Detect which cell encompasses the target text, then output its (X, Y) center coordinate. 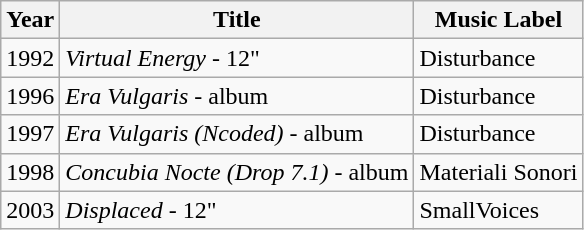
Year (30, 20)
1998 (30, 172)
2003 (30, 210)
Era Vulgaris - album (237, 96)
Music Label (498, 20)
Virtual Energy - 12" (237, 58)
SmallVoices (498, 210)
Displaced - 12" (237, 210)
1992 (30, 58)
Concubia Nocte (Drop 7.1) - album (237, 172)
Materiali Sonori (498, 172)
Title (237, 20)
1996 (30, 96)
Era Vulgaris (Ncoded) - album (237, 134)
1997 (30, 134)
